Scan for the cell matching the given text and deliver its (X, Y) coordinate at center. 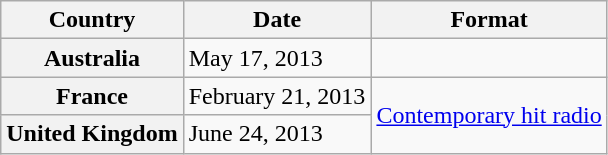
France (92, 96)
May 17, 2013 (277, 58)
June 24, 2013 (277, 134)
United Kingdom (92, 134)
Australia (92, 58)
Date (277, 20)
Format (489, 20)
Country (92, 20)
February 21, 2013 (277, 96)
Contemporary hit radio (489, 115)
